Search for the cell housing the specified text and yield its (X, Y) center coordinate. 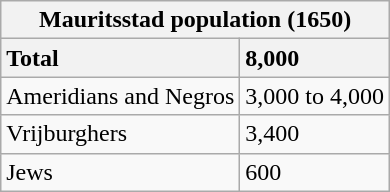
Jews (120, 172)
8,000 (315, 58)
Mauritsstad population (1650) (196, 20)
Ameridians and Negros (120, 96)
Vrijburghers (120, 134)
3,000 to 4,000 (315, 96)
Total (120, 58)
600 (315, 172)
3,400 (315, 134)
